Search for the cell housing the specified text and yield its [x, y] center coordinate. 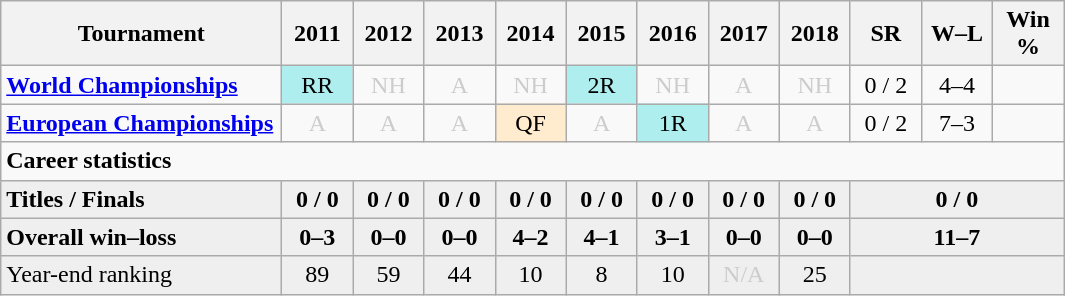
Titles / Finals [142, 199]
W–L [956, 34]
2015 [602, 34]
Career statistics [532, 161]
0–3 [318, 237]
European Championships [142, 123]
2013 [460, 34]
World Championships [142, 85]
2R [602, 85]
11–7 [956, 237]
2017 [744, 34]
Win % [1028, 34]
SR [886, 34]
44 [460, 275]
Tournament [142, 34]
4–2 [530, 237]
2018 [814, 34]
89 [318, 275]
1R [672, 123]
7–3 [956, 123]
4–1 [602, 237]
Year-end ranking [142, 275]
QF [530, 123]
2012 [388, 34]
2016 [672, 34]
2011 [318, 34]
25 [814, 275]
3–1 [672, 237]
Overall win–loss [142, 237]
59 [388, 275]
N/A [744, 275]
RR [318, 85]
2014 [530, 34]
8 [602, 275]
4–4 [956, 85]
